Return [x, y] of the center of cell containing provided text 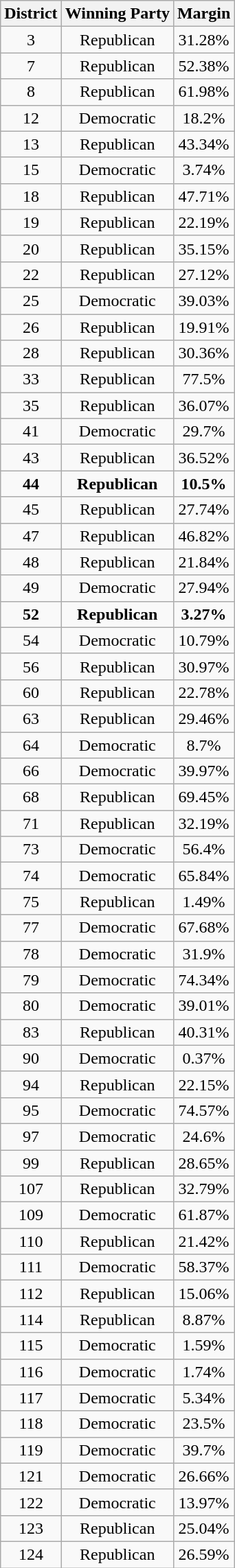
1.59% [203, 1346]
27.12% [203, 274]
97 [31, 1136]
33 [31, 379]
21.42% [203, 1241]
52 [31, 614]
18.2% [203, 118]
52.38% [203, 66]
83 [31, 1032]
54 [31, 640]
28 [31, 353]
122 [31, 1502]
8.7% [203, 745]
29.46% [203, 718]
25 [31, 301]
90 [31, 1058]
60 [31, 692]
19.91% [203, 327]
117 [31, 1398]
74 [31, 876]
36.07% [203, 406]
24.6% [203, 1136]
3 [31, 40]
99 [31, 1163]
44 [31, 484]
56.4% [203, 850]
10.79% [203, 640]
27.94% [203, 588]
58.37% [203, 1267]
75 [31, 902]
15 [31, 170]
12 [31, 118]
64 [31, 745]
35.15% [203, 248]
74.57% [203, 1110]
Winning Party [117, 14]
45 [31, 510]
21.84% [203, 562]
0.37% [203, 1058]
13 [31, 144]
32.19% [203, 823]
48 [31, 562]
63 [31, 718]
47 [31, 536]
31.9% [203, 954]
39.7% [203, 1450]
116 [31, 1372]
15.06% [203, 1294]
71 [31, 823]
39.97% [203, 771]
56 [31, 666]
18 [31, 196]
124 [31, 1554]
41 [31, 432]
5.34% [203, 1398]
111 [31, 1267]
26 [31, 327]
35 [31, 406]
1.74% [203, 1372]
65.84% [203, 876]
79 [31, 980]
31.28% [203, 40]
109 [31, 1215]
28.65% [203, 1163]
7 [31, 66]
8 [31, 92]
10.5% [203, 484]
27.74% [203, 510]
112 [31, 1294]
68 [31, 797]
19 [31, 222]
36.52% [203, 458]
3.74% [203, 170]
61.98% [203, 92]
23.5% [203, 1424]
78 [31, 954]
39.01% [203, 1006]
32.79% [203, 1189]
22.19% [203, 222]
43.34% [203, 144]
Margin [203, 14]
77 [31, 928]
District [31, 14]
26.66% [203, 1476]
61.87% [203, 1215]
115 [31, 1346]
46.82% [203, 536]
47.71% [203, 196]
8.87% [203, 1320]
80 [31, 1006]
25.04% [203, 1528]
22.78% [203, 692]
20 [31, 248]
49 [31, 588]
118 [31, 1424]
43 [31, 458]
29.7% [203, 432]
67.68% [203, 928]
22.15% [203, 1084]
119 [31, 1450]
121 [31, 1476]
39.03% [203, 301]
107 [31, 1189]
94 [31, 1084]
30.97% [203, 666]
69.45% [203, 797]
1.49% [203, 902]
123 [31, 1528]
74.34% [203, 980]
114 [31, 1320]
22 [31, 274]
95 [31, 1110]
30.36% [203, 353]
77.5% [203, 379]
26.59% [203, 1554]
3.27% [203, 614]
73 [31, 850]
13.97% [203, 1502]
66 [31, 771]
110 [31, 1241]
40.31% [203, 1032]
